Pinpoint the cell where the given text exists, returning its (x, y) midpoint coordinate. 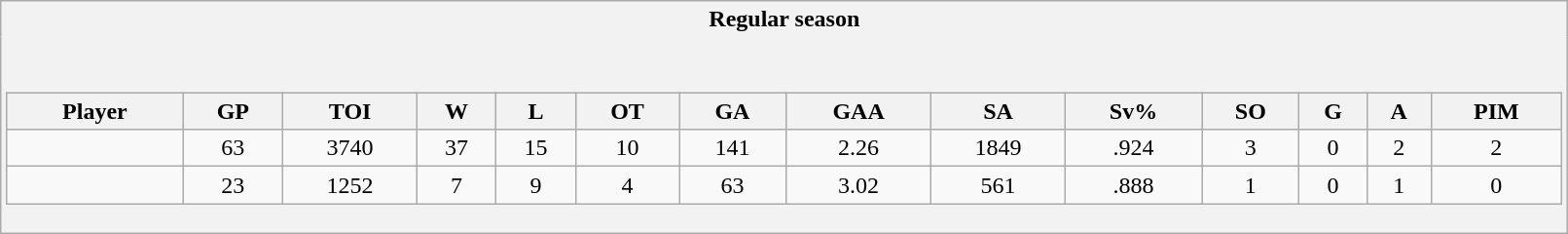
9 (536, 185)
W (456, 111)
2.26 (858, 148)
OT (627, 111)
1252 (350, 185)
PIM (1496, 111)
Regular season (784, 19)
23 (234, 185)
GAA (858, 111)
4 (627, 185)
141 (732, 148)
.924 (1133, 148)
Player (95, 111)
G (1333, 111)
Sv% (1133, 111)
3 (1251, 148)
A (1399, 111)
GA (732, 111)
3.02 (858, 185)
561 (999, 185)
GP (234, 111)
37 (456, 148)
15 (536, 148)
TOI (350, 111)
10 (627, 148)
SA (999, 111)
Player GP TOI W L OT GA GAA SA Sv% SO G A PIM 63 3740 37 15 10 141 2.26 1849 .924 3 0 2 2 23 1252 7 9 4 63 3.02 561 .888 1 0 1 0 (784, 135)
.888 (1133, 185)
SO (1251, 111)
L (536, 111)
1849 (999, 148)
3740 (350, 148)
7 (456, 185)
